For the text-containing cell, return its midpoint in [x, y] coordinate format. 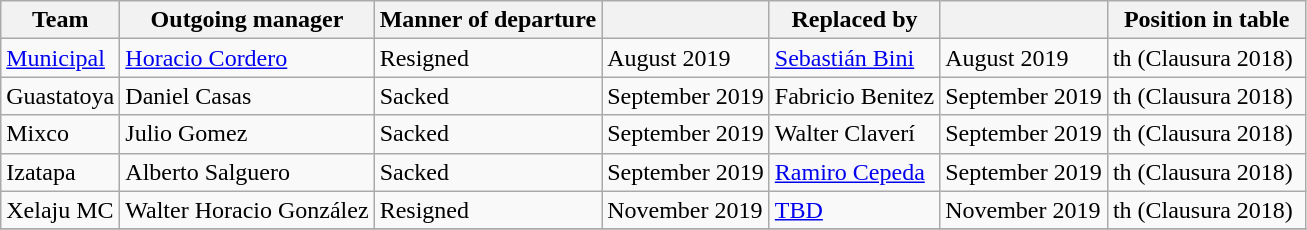
Walter Claverí [854, 134]
Daniel Casas [247, 96]
Outgoing manager [247, 20]
Guastatoya [60, 96]
Ramiro Cepeda [854, 172]
Alberto Salguero [247, 172]
Sebastián Bini [854, 58]
Replaced by [854, 20]
Team [60, 20]
Izatapa [60, 172]
Manner of departure [488, 20]
Walter Horacio González [247, 210]
Horacio Cordero [247, 58]
Fabricio Benitez [854, 96]
Position in table [1206, 20]
Julio Gomez [247, 134]
Mixco [60, 134]
Xelaju MC [60, 210]
Municipal [60, 58]
TBD [854, 210]
